Extract the [X, Y] coordinate from the center of the cell holding the provided text.  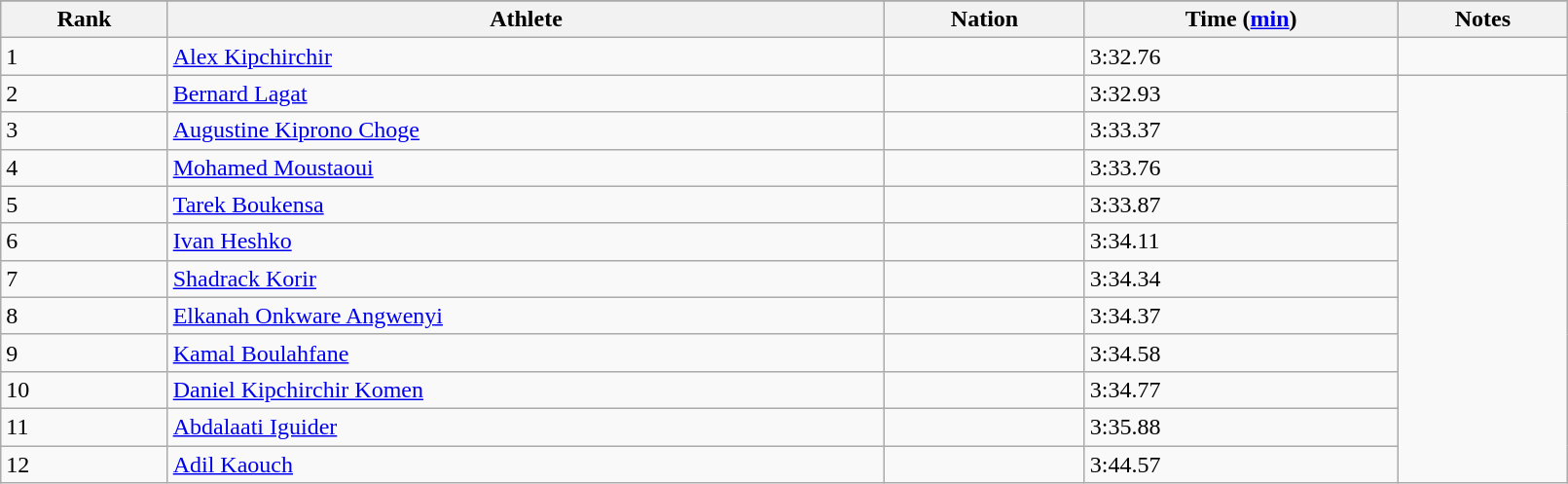
Notes [1483, 19]
Daniel Kipchirchir Komen [526, 390]
3 [84, 130]
9 [84, 353]
5 [84, 205]
8 [84, 316]
Augustine Kiprono Choge [526, 130]
Shadrack Korir [526, 279]
4 [84, 168]
3:34.58 [1241, 353]
3:32.76 [1241, 56]
11 [84, 427]
7 [84, 279]
Adil Kaouch [526, 465]
3:44.57 [1241, 465]
3:33.37 [1241, 130]
Time (min) [1241, 19]
Tarek Boukensa [526, 205]
Ivan Heshko [526, 242]
3:34.11 [1241, 242]
3:32.93 [1241, 93]
3:34.34 [1241, 279]
Elkanah Onkware Angwenyi [526, 316]
Nation [985, 19]
Rank [84, 19]
3:33.76 [1241, 168]
3:34.37 [1241, 316]
Bernard Lagat [526, 93]
3:33.87 [1241, 205]
10 [84, 390]
2 [84, 93]
3:35.88 [1241, 427]
Athlete [526, 19]
3:34.77 [1241, 390]
Alex Kipchirchir [526, 56]
Mohamed Moustaoui [526, 168]
12 [84, 465]
1 [84, 56]
Kamal Boulahfane [526, 353]
6 [84, 242]
Abdalaati Iguider [526, 427]
